Scan for the cell matching the given text and deliver its (X, Y) coordinate at center. 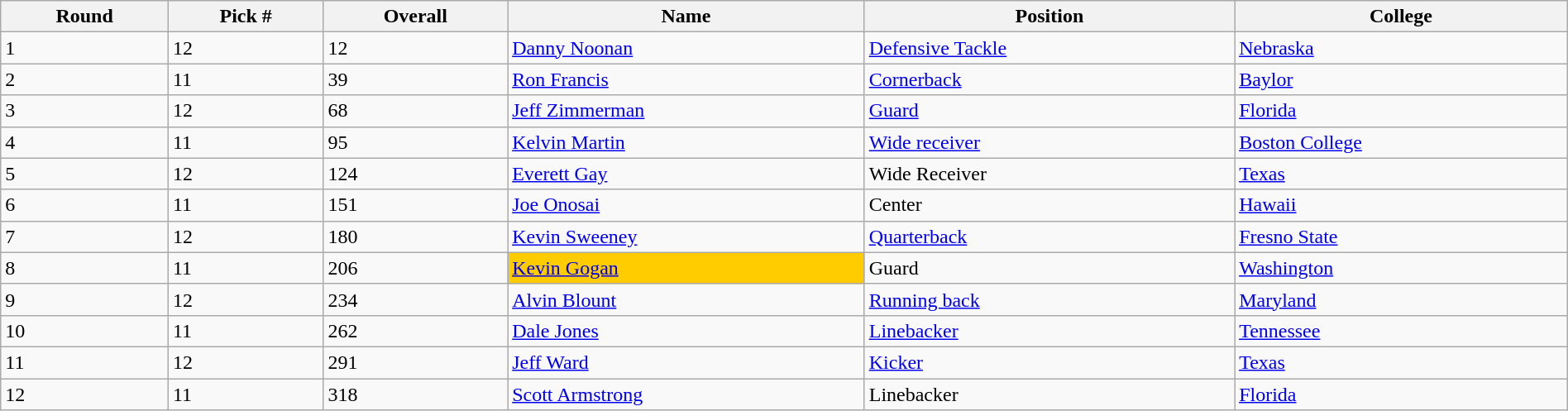
Quarterback (1049, 237)
Ron Francis (686, 79)
3 (84, 111)
Tennessee (1401, 331)
Nebraska (1401, 48)
Round (84, 17)
Pick # (245, 17)
Kevin Gogan (686, 268)
Wide receiver (1049, 142)
Name (686, 17)
180 (415, 237)
95 (415, 142)
2 (84, 79)
Kicker (1049, 362)
4 (84, 142)
291 (415, 362)
Jeff Ward (686, 362)
Danny Noonan (686, 48)
Maryland (1401, 299)
Joe Onosai (686, 205)
Wide Receiver (1049, 174)
Cornerback (1049, 79)
Washington (1401, 268)
Running back (1049, 299)
Alvin Blount (686, 299)
234 (415, 299)
10 (84, 331)
151 (415, 205)
206 (415, 268)
College (1401, 17)
5 (84, 174)
Kevin Sweeney (686, 237)
9 (84, 299)
Scott Armstrong (686, 394)
262 (415, 331)
Everett Gay (686, 174)
68 (415, 111)
Center (1049, 205)
Dale Jones (686, 331)
1 (84, 48)
Fresno State (1401, 237)
318 (415, 394)
Defensive Tackle (1049, 48)
Position (1049, 17)
Kelvin Martin (686, 142)
124 (415, 174)
6 (84, 205)
7 (84, 237)
39 (415, 79)
Jeff Zimmerman (686, 111)
Hawaii (1401, 205)
Baylor (1401, 79)
Overall (415, 17)
8 (84, 268)
Boston College (1401, 142)
